Determine the [x, y] coordinate at the center of the cell enclosing the given text.  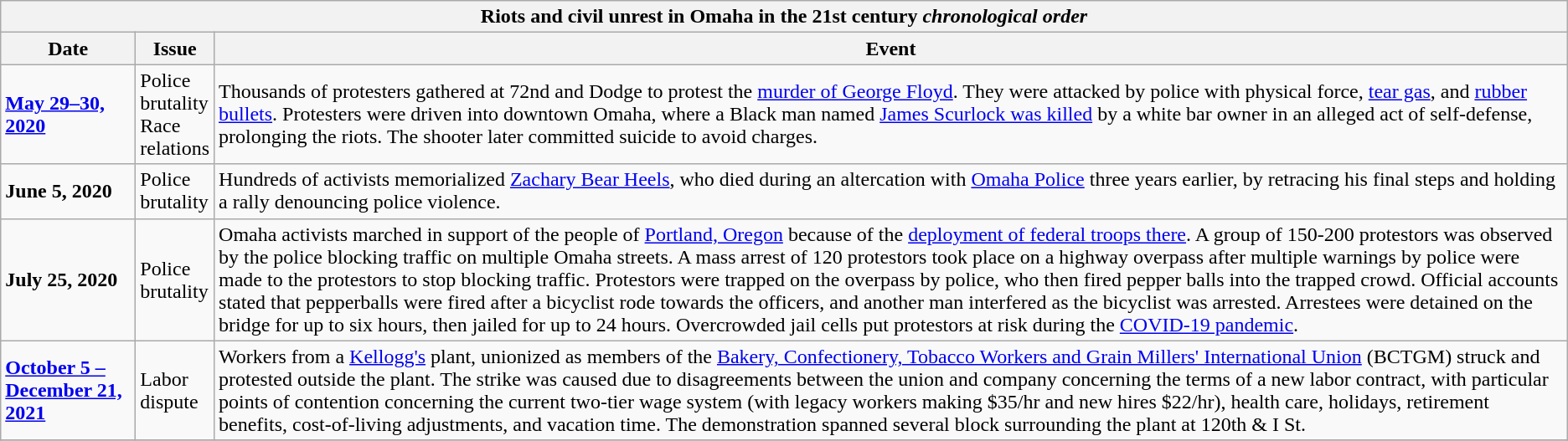
Event [891, 49]
October 5 – December 21, 2021 [69, 390]
May 29–30, 2020 [69, 114]
Issue [175, 49]
Labor dispute [175, 390]
Police brutalityRace relations [175, 114]
July 25, 2020 [69, 279]
Riots and civil unrest in Omaha in the 21st century chronological order [784, 17]
June 5, 2020 [69, 191]
Date [69, 49]
